Return [x, y] of the center of cell containing provided text 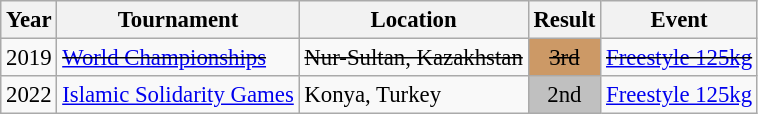
Konya, Turkey [414, 95]
Tournament [178, 20]
3rd [564, 58]
Event [680, 20]
Result [564, 20]
2022 [29, 95]
World Championships [178, 58]
Location [414, 20]
Nur-Sultan, Kazakhstan [414, 58]
2019 [29, 58]
Islamic Solidarity Games [178, 95]
2nd [564, 95]
Year [29, 20]
